Detect which cell encompasses the target text, then output its [X, Y] center coordinate. 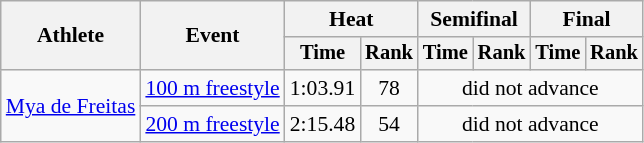
78 [389, 88]
Semifinal [474, 19]
Final [586, 19]
Athlete [71, 36]
2:15.48 [322, 124]
200 m freestyle [212, 124]
100 m freestyle [212, 88]
Event [212, 36]
1:03.91 [322, 88]
54 [389, 124]
Mya de Freitas [71, 106]
Heat [352, 19]
